Scan for the cell matching the given text and deliver its [X, Y] coordinate at center. 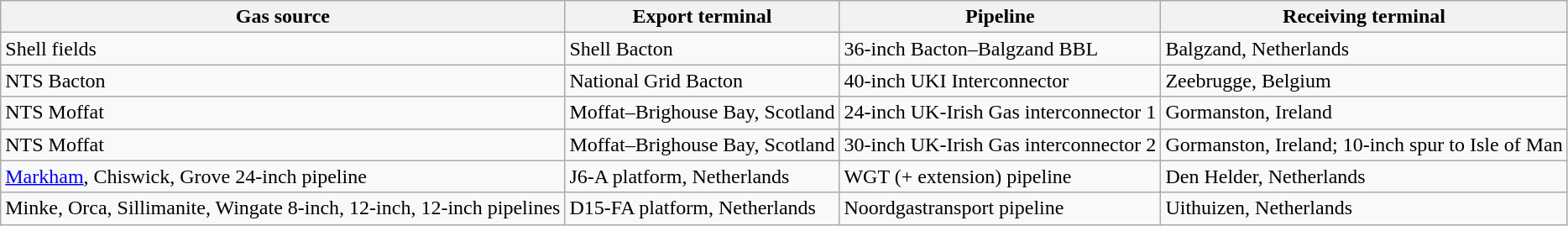
Markham, Chiswick, Grove 24-inch pipeline [283, 176]
Uithuizen, Netherlands [1364, 208]
Gormanston, Ireland [1364, 113]
40-inch UKI Interconnector [1001, 81]
Noordgastransport pipeline [1001, 208]
Gormanston, Ireland; 10-inch spur to Isle of Man [1364, 145]
Receiving terminal [1364, 17]
Den Helder, Netherlands [1364, 176]
36-inch Bacton–Balgzand BBL [1001, 49]
Export terminal [702, 17]
Pipeline [1001, 17]
WGT (+ extension) pipeline [1001, 176]
D15-FA platform, Netherlands [702, 208]
24-inch UK-Irish Gas interconnector 1 [1001, 113]
Balgzand, Netherlands [1364, 49]
Zeebrugge, Belgium [1364, 81]
National Grid Bacton [702, 81]
J6-A platform, Netherlands [702, 176]
Minke, Orca, Sillimanite, Wingate 8-inch, 12-inch, 12-inch pipelines [283, 208]
Shell fields [283, 49]
Gas source [283, 17]
NTS Bacton [283, 81]
30-inch UK-Irish Gas interconnector 2 [1001, 145]
Shell Bacton [702, 49]
